Return (X, Y) of the center of cell containing provided text 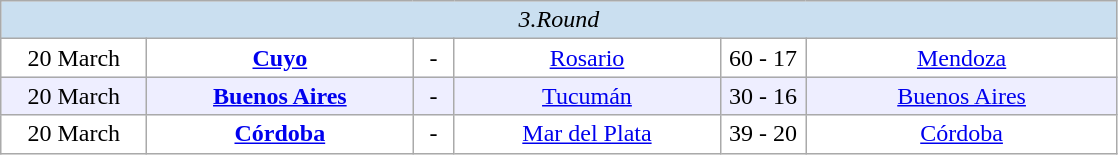
60 - 17 (763, 58)
Rosario (587, 58)
30 - 16 (763, 96)
Cuyo (280, 58)
Mar del Plata (587, 134)
39 - 20 (763, 134)
Mendoza (962, 58)
Tucumán (587, 96)
3.Round (559, 20)
